Identify which cell holds the provided text, then report its (x, y) central coordinate. 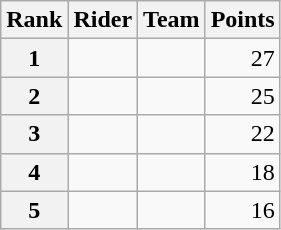
25 (242, 96)
Rider (103, 20)
18 (242, 172)
Points (242, 20)
5 (34, 210)
3 (34, 134)
22 (242, 134)
Rank (34, 20)
16 (242, 210)
Team (172, 20)
27 (242, 58)
2 (34, 96)
1 (34, 58)
4 (34, 172)
